Capture the cell that displays the provided text and extract its (x, y) central coordinate. 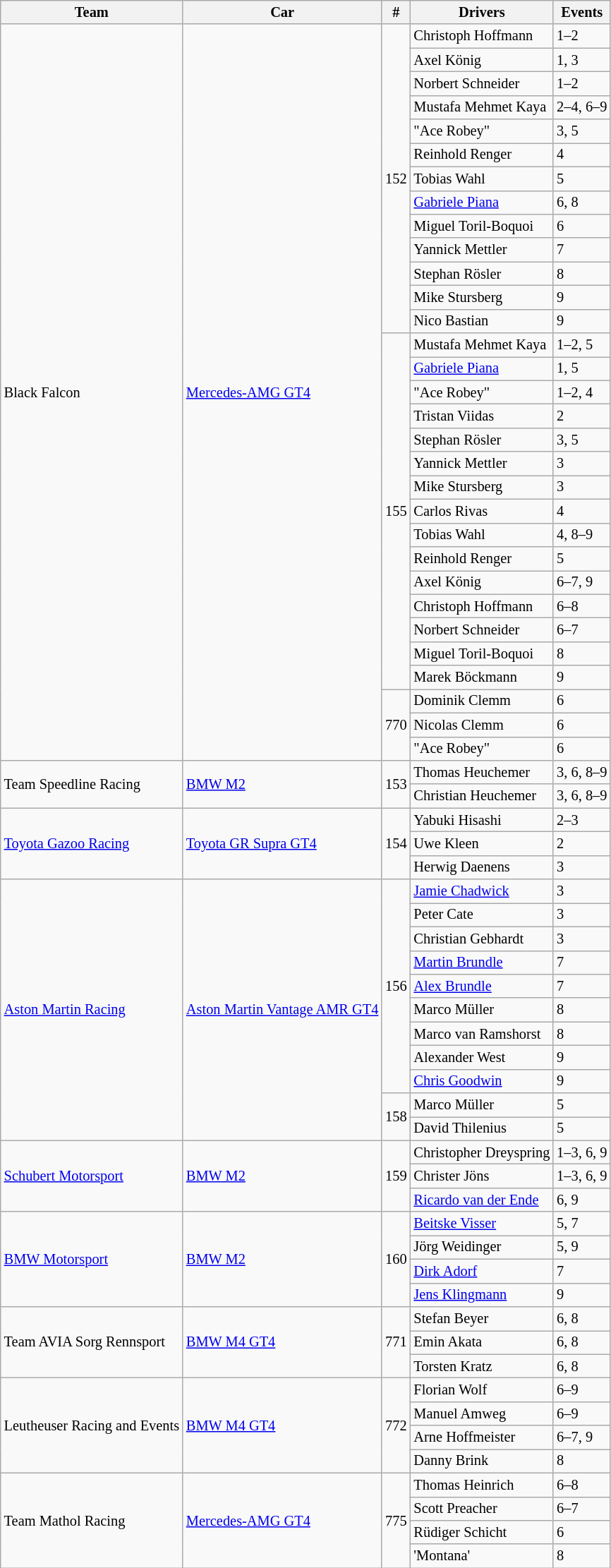
2–4, 6–9 (581, 107)
Dirk Adorf (483, 1271)
2–3 (581, 820)
Carlos Rivas (483, 511)
Thomas Heuchemer (483, 772)
154 (396, 844)
Nicolas Clemm (483, 725)
Uwe Kleen (483, 843)
Leutheuser Racing and Events (92, 1425)
Beitske Visser (483, 1224)
770 (396, 724)
Christian Heuchemer (483, 796)
Alexander West (483, 1057)
Toyota GR Supra GT4 (282, 844)
1–2, 5 (581, 345)
1, 3 (581, 60)
Dominik Clemm (483, 701)
Nico Bastian (483, 321)
Thomas Heinrich (483, 1485)
Marco van Ramshorst (483, 1034)
Florian Wolf (483, 1389)
Car (282, 12)
Team Speedline Racing (92, 783)
Martin Brundle (483, 963)
Alex Brundle (483, 986)
David Thilenius (483, 1128)
Manuel Amweg (483, 1413)
4, 8–9 (581, 535)
Christian Gebhardt (483, 939)
Team AVIA Sorg Rennsport (92, 1342)
BMW Motorsport (92, 1259)
Christopher Dreyspring (483, 1152)
Tristan Viidas (483, 416)
Chris Goodwin (483, 1081)
Marek Böckmann (483, 677)
Black Falcon (92, 392)
Aston Martin Vantage AMR GT4 (282, 1010)
159 (396, 1176)
Stefan Beyer (483, 1318)
Drivers (483, 12)
# (396, 12)
Events (581, 12)
Jens Klingmann (483, 1295)
Ricardo van der Ende (483, 1200)
Team (92, 12)
Jamie Chadwick (483, 891)
Toyota Gazoo Racing (92, 844)
Yabuki Hisashi (483, 820)
Jörg Weidinger (483, 1247)
152 (396, 179)
155 (396, 511)
Peter Cate (483, 915)
Danny Brink (483, 1461)
1–2, 4 (581, 392)
1, 5 (581, 368)
5, 9 (581, 1247)
Herwig Daenens (483, 867)
772 (396, 1425)
160 (396, 1259)
Emin Akata (483, 1342)
Scott Preacher (483, 1509)
Rüdiger Schicht (483, 1532)
Arne Hoffmeister (483, 1437)
Team Mathol Racing (92, 1520)
158 (396, 1116)
Torsten Kratz (483, 1366)
5, 7 (581, 1224)
'Montana' (483, 1556)
153 (396, 783)
771 (396, 1342)
Aston Martin Racing (92, 1010)
Schubert Motorsport (92, 1176)
156 (396, 987)
775 (396, 1520)
6, 9 (581, 1200)
Christer Jöns (483, 1176)
